Identify which cell holds the provided text, then report its (X, Y) central coordinate. 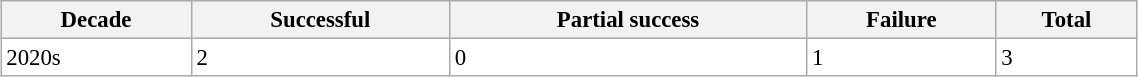
Failure (902, 20)
0 (628, 58)
Decade (96, 20)
Partial success (628, 20)
Total (1066, 20)
Successful (320, 20)
3 (1066, 58)
2 (320, 58)
2020s (96, 58)
1 (902, 58)
